Scan for the cell matching the given text and deliver its [X, Y] coordinate at center. 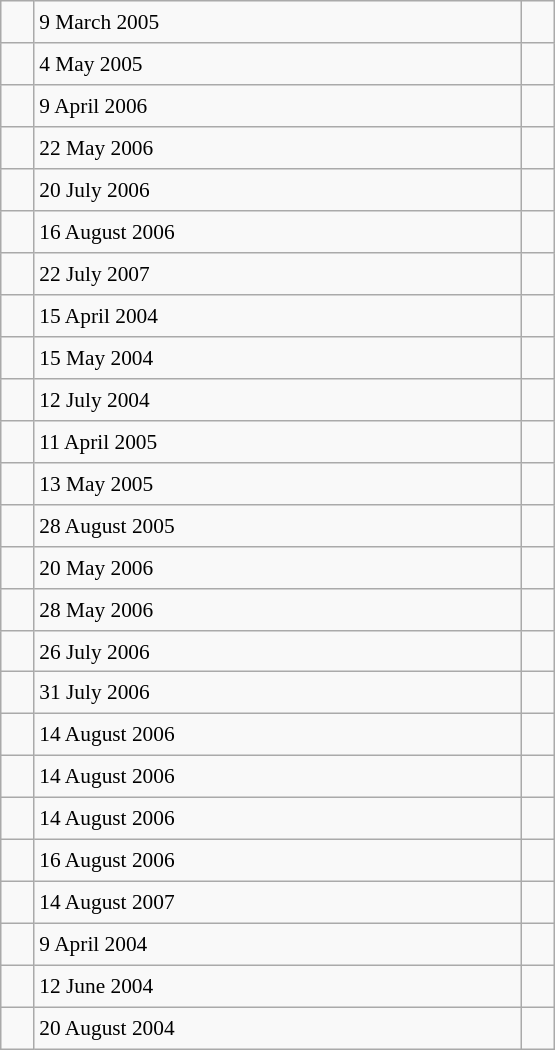
31 July 2006 [278, 693]
14 August 2007 [278, 903]
15 May 2004 [278, 358]
20 July 2006 [278, 190]
9 March 2005 [278, 22]
28 August 2005 [278, 525]
4 May 2005 [278, 64]
20 May 2006 [278, 567]
26 July 2006 [278, 651]
28 May 2006 [278, 609]
13 May 2005 [278, 483]
12 June 2004 [278, 986]
12 July 2004 [278, 399]
22 May 2006 [278, 148]
9 April 2006 [278, 106]
9 April 2004 [278, 945]
20 August 2004 [278, 1028]
22 July 2007 [278, 274]
11 April 2005 [278, 441]
15 April 2004 [278, 316]
